Determine the (X, Y) coordinate at the center of the cell enclosing the given text.  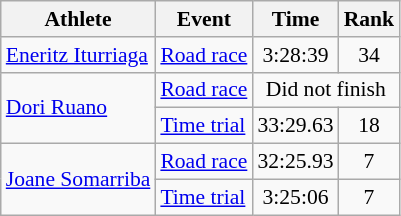
Did not finish (326, 90)
32:25.93 (295, 162)
18 (370, 126)
Dori Ruano (78, 108)
Eneritz Iturriaga (78, 55)
Athlete (78, 19)
Event (204, 19)
3:25:06 (295, 197)
Time (295, 19)
Rank (370, 19)
Joane Somarriba (78, 180)
3:28:39 (295, 55)
33:29.63 (295, 126)
34 (370, 55)
